Find where the given text appears and provide that cell's center as (x, y) coordinate. 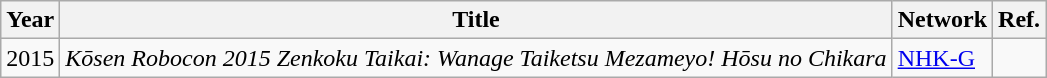
Ref. (1020, 20)
Title (476, 20)
Network (942, 20)
Kōsen Robocon 2015 Zenkoku Taikai: Wanage Taiketsu Mezameyo! Hōsu no Chikara (476, 58)
2015 (30, 58)
NHK-G (942, 58)
Year (30, 20)
